Locate the cell with the specified text and output its [X, Y] center coordinate. 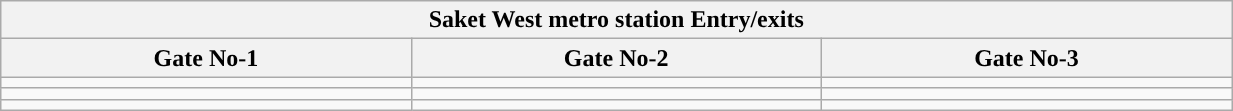
Saket West metro station Entry/exits [616, 20]
Gate No-3 [1026, 58]
Gate No-1 [206, 58]
Gate No-2 [616, 58]
